Determine the (x, y) coordinate at the center of the cell enclosing the given text.  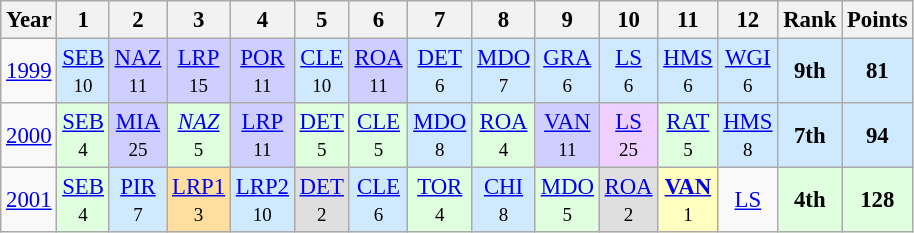
VAN1 (688, 200)
9th (810, 72)
2 (138, 20)
LRP13 (199, 200)
SEB10 (83, 72)
NAZ5 (199, 136)
3 (199, 20)
7th (810, 136)
POR11 (262, 72)
VAN11 (567, 136)
1999 (29, 72)
MDO8 (440, 136)
MIA25 (138, 136)
Points (878, 20)
2001 (29, 200)
ROA4 (504, 136)
Year (29, 20)
MDO7 (504, 72)
TOR4 (440, 200)
NAZ11 (138, 72)
1 (83, 20)
CLE10 (322, 72)
CLE6 (378, 200)
81 (878, 72)
7 (440, 20)
LS6 (628, 72)
PIR7 (138, 200)
2000 (29, 136)
9 (567, 20)
12 (748, 20)
LS (748, 200)
8 (504, 20)
6 (378, 20)
MDO5 (567, 200)
LRP15 (199, 72)
5 (322, 20)
HMS6 (688, 72)
HMS8 (748, 136)
LS25 (628, 136)
94 (878, 136)
4th (810, 200)
DET2 (322, 200)
DET5 (322, 136)
128 (878, 200)
CLE5 (378, 136)
GRA6 (567, 72)
ROA11 (378, 72)
LRP11 (262, 136)
DET6 (440, 72)
RAT5 (688, 136)
10 (628, 20)
Rank (810, 20)
ROA2 (628, 200)
11 (688, 20)
CHI8 (504, 200)
WGI6 (748, 72)
LRP210 (262, 200)
4 (262, 20)
